Extract the [X, Y] coordinate from the center of the cell holding the provided text.  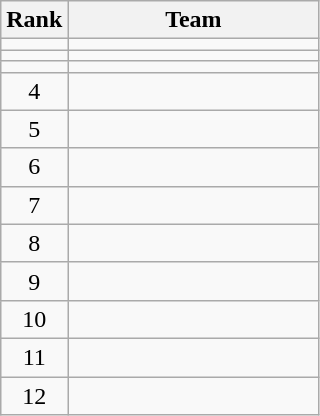
7 [34, 205]
11 [34, 357]
5 [34, 129]
8 [34, 243]
4 [34, 91]
12 [34, 395]
6 [34, 167]
10 [34, 319]
Rank [34, 20]
Team [194, 20]
9 [34, 281]
